Scan for the cell matching the given text and deliver its [x, y] coordinate at center. 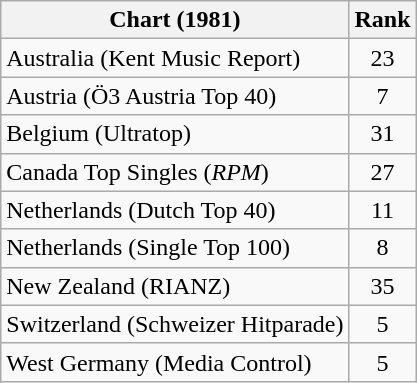
Austria (Ö3 Austria Top 40) [175, 96]
Netherlands (Single Top 100) [175, 248]
27 [382, 172]
11 [382, 210]
Canada Top Singles (RPM) [175, 172]
8 [382, 248]
Chart (1981) [175, 20]
Belgium (Ultratop) [175, 134]
Australia (Kent Music Report) [175, 58]
Netherlands (Dutch Top 40) [175, 210]
New Zealand (RIANZ) [175, 286]
31 [382, 134]
Rank [382, 20]
7 [382, 96]
West Germany (Media Control) [175, 362]
Switzerland (Schweizer Hitparade) [175, 324]
23 [382, 58]
35 [382, 286]
